Capture the cell that displays the provided text and extract its (x, y) central coordinate. 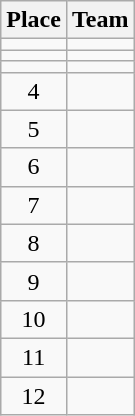
Place (34, 20)
4 (34, 91)
5 (34, 129)
12 (34, 395)
10 (34, 319)
11 (34, 357)
6 (34, 167)
Team (100, 20)
7 (34, 205)
9 (34, 281)
8 (34, 243)
